Identify which cell holds the provided text, then report its (x, y) central coordinate. 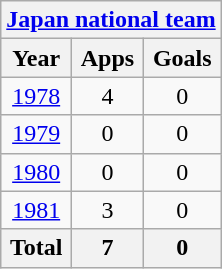
Year (36, 58)
3 (108, 210)
Apps (108, 58)
4 (108, 96)
Total (36, 248)
Goals (182, 58)
1979 (36, 134)
7 (108, 248)
1980 (36, 172)
1978 (36, 96)
1981 (36, 210)
Japan national team (111, 20)
